Locate the cell with the specified text and output its (x, y) center coordinate. 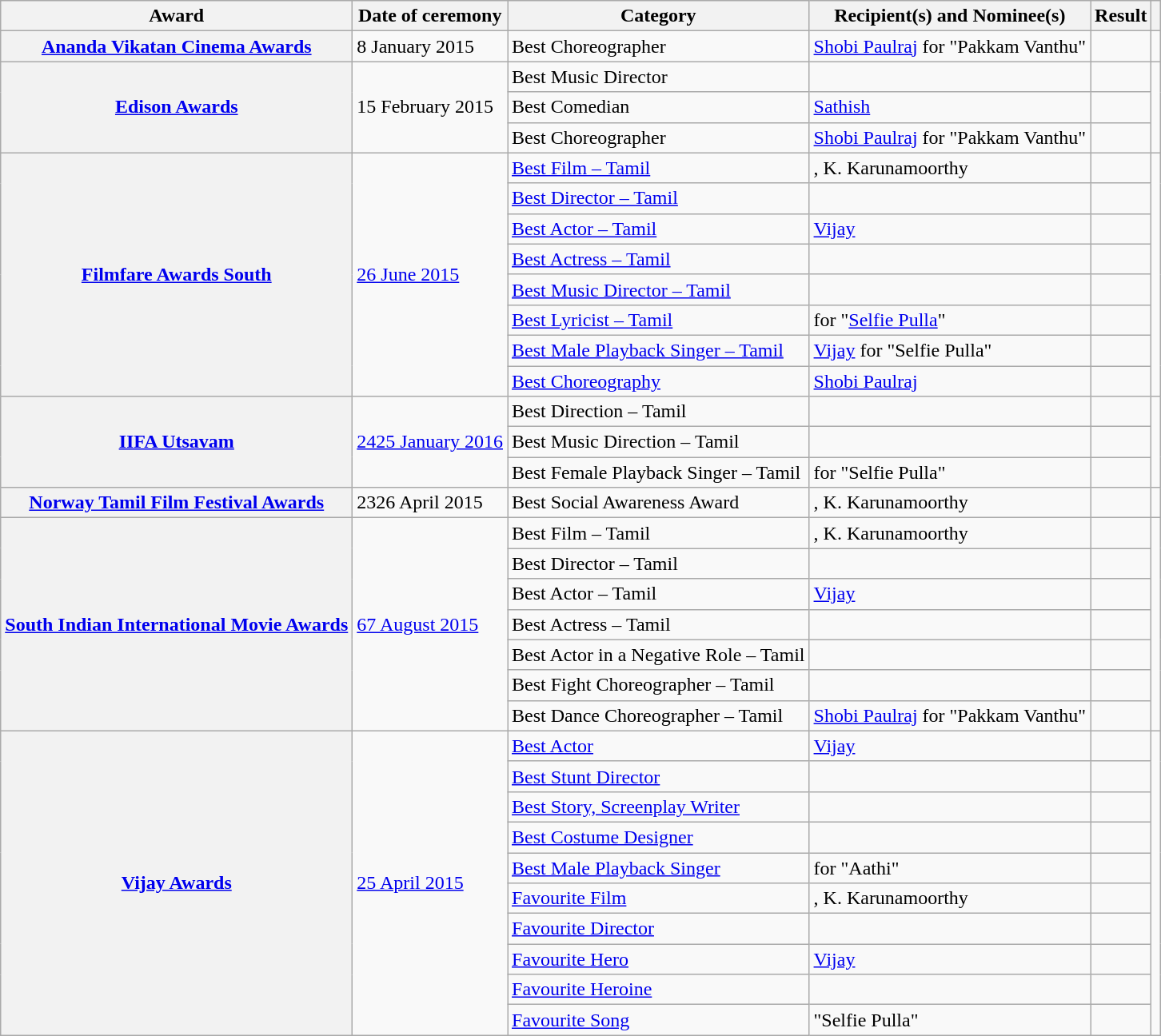
Best Story, Screenplay Writer (658, 807)
Best Music Direction – Tamil (658, 442)
Best Actor (658, 746)
for "Aathi" (950, 867)
Norway Tamil Film Festival Awards (177, 503)
25 April 2015 (430, 883)
Edison Awards (177, 107)
8 January 2015 (430, 46)
IIFA Utsavam (177, 442)
Best Dance Choreographer – Tamil (658, 715)
Date of ceremony (430, 16)
Best Lyricist – Tamil (658, 320)
Recipient(s) and Nominee(s) (950, 16)
Vijay for "Selfie Pulla" (950, 350)
"Selfie Pulla" (950, 1020)
Best Fight Choreographer – Tamil (658, 685)
Award (177, 16)
Favourite Heroine (658, 990)
Best Female Playback Singer – Tamil (658, 472)
67 August 2015 (430, 624)
Best Music Director (658, 77)
Sathish (950, 107)
Favourite Hero (658, 959)
2326 April 2015 (430, 503)
Best Direction – Tamil (658, 412)
Best Choreography (658, 381)
15 February 2015 (430, 107)
Favourite Song (658, 1020)
Best Music Director – Tamil (658, 289)
26 June 2015 (430, 274)
Best Actor in a Negative Role – Tamil (658, 655)
Best Costume Designer (658, 837)
Best Social Awareness Award (658, 503)
South Indian International Movie Awards (177, 624)
Ananda Vikatan Cinema Awards (177, 46)
Best Comedian (658, 107)
Favourite Director (658, 929)
Vijay Awards (177, 883)
Favourite Film (658, 899)
2425 January 2016 (430, 442)
Best Stunt Director (658, 776)
Category (658, 16)
Best Male Playback Singer (658, 867)
Filmfare Awards South (177, 274)
Result (1121, 16)
Best Male Playback Singer – Tamil (658, 350)
Shobi Paulraj (950, 381)
